Search for the cell housing the specified text and yield its [X, Y] center coordinate. 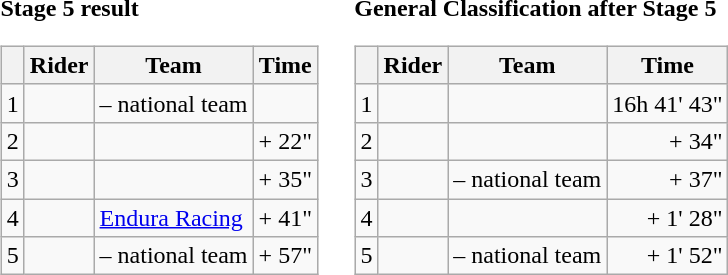
16h 41' 43" [668, 103]
+ 37" [668, 179]
+ 1' 28" [668, 217]
+ 1' 52" [668, 256]
+ 22" [285, 141]
Endura Racing [174, 217]
+ 34" [668, 141]
+ 41" [285, 217]
+ 35" [285, 179]
+ 57" [285, 256]
